Return the (X, Y) coordinate for the center point of the cell that contains the specified text.  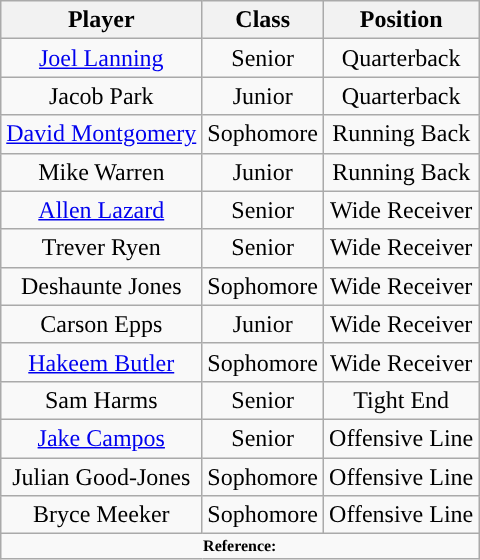
Hakeem Butler (102, 362)
Trever Ryen (102, 248)
Deshaunte Jones (102, 286)
Carson Epps (102, 324)
Sam Harms (102, 400)
Allen Lazard (102, 210)
Mike Warren (102, 172)
Jake Campos (102, 438)
Position (402, 20)
Tight End (402, 400)
Reference: (240, 546)
Player (102, 20)
Joel Lanning (102, 58)
David Montgomery (102, 134)
Julian Good-Jones (102, 477)
Class (263, 20)
Jacob Park (102, 96)
Bryce Meeker (102, 515)
